Return [X, Y] of the center of cell containing provided text 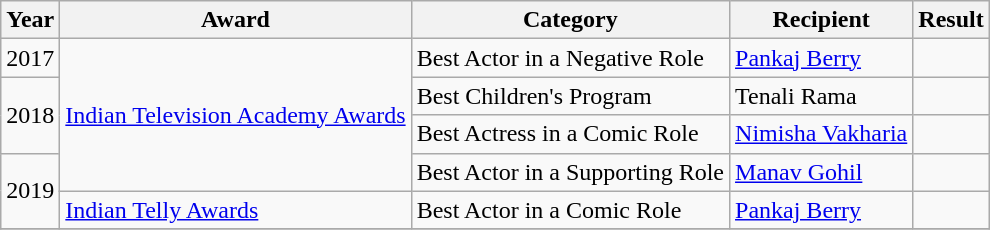
Recipient [822, 20]
Best Actress in a Comic Role [570, 134]
Best Actor in a Negative Role [570, 58]
2019 [30, 191]
2018 [30, 115]
Best Children's Program [570, 96]
Indian Television Academy Awards [236, 115]
Nimisha Vakharia [822, 134]
Best Actor in a Comic Role [570, 210]
Manav Gohil [822, 172]
Category [570, 20]
Award [236, 20]
2017 [30, 58]
Indian Telly Awards [236, 210]
Tenali Rama [822, 96]
Year [30, 20]
Best Actor in a Supporting Role [570, 172]
Result [951, 20]
